Output the [X, Y] coordinate of the center of the cell containing the given text.  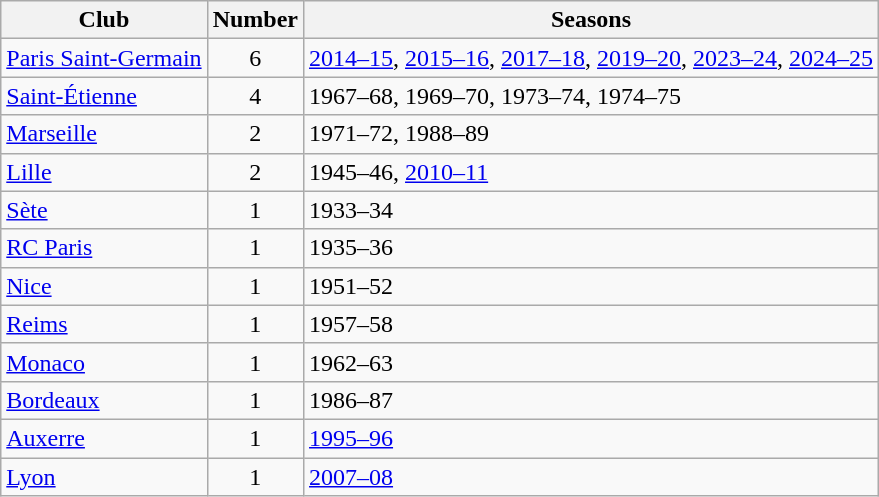
Paris Saint-Germain [104, 58]
RC Paris [104, 248]
4 [255, 96]
Club [104, 20]
Sète [104, 210]
Saint-Étienne [104, 96]
Monaco [104, 362]
2007–08 [592, 477]
Seasons [592, 20]
1933–34 [592, 210]
Number [255, 20]
Reims [104, 324]
Lyon [104, 477]
Marseille [104, 134]
Lille [104, 172]
Nice [104, 286]
Auxerre [104, 438]
1957–58 [592, 324]
6 [255, 58]
Bordeaux [104, 400]
1945–46, 2010–11 [592, 172]
1962–63 [592, 362]
1986–87 [592, 400]
2014–15, 2015–16, 2017–18, 2019–20, 2023–24, 2024–25 [592, 58]
1971–72, 1988–89 [592, 134]
1935–36 [592, 248]
1995–96 [592, 438]
1951–52 [592, 286]
1967–68, 1969–70, 1973–74, 1974–75 [592, 96]
